Locate the cell with the specified text and output its [X, Y] center coordinate. 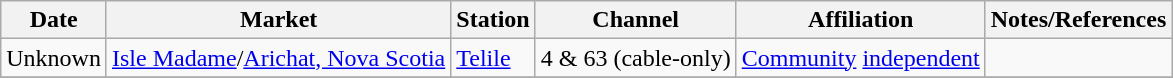
Notes/References [1078, 20]
Station [493, 20]
Date [54, 20]
Community independent [860, 58]
Isle Madame/Arichat, Nova Scotia [278, 58]
Telile [493, 58]
4 & 63 (cable-only) [636, 58]
Affiliation [860, 20]
Unknown [54, 58]
Channel [636, 20]
Market [278, 20]
